Pinpoint the cell where the given text exists, returning its [X, Y] midpoint coordinate. 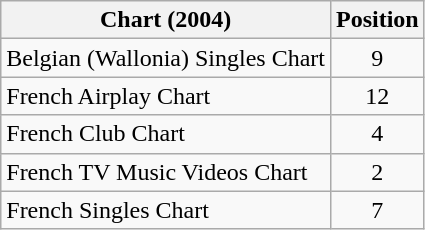
9 [377, 58]
2 [377, 172]
Belgian (Wallonia) Singles Chart [166, 58]
French Airplay Chart [166, 96]
7 [377, 210]
French Singles Chart [166, 210]
12 [377, 96]
4 [377, 134]
Position [377, 20]
Chart (2004) [166, 20]
French TV Music Videos Chart [166, 172]
French Club Chart [166, 134]
